Find where the given text appears and provide that cell's center as [X, Y] coordinate. 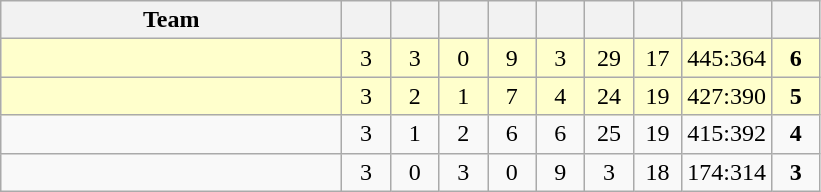
5 [796, 96]
174:314 [727, 172]
427:390 [727, 96]
24 [610, 96]
415:392 [727, 134]
29 [610, 58]
25 [610, 134]
17 [658, 58]
18 [658, 172]
445:364 [727, 58]
Team [172, 20]
7 [512, 96]
